Determine the [X, Y] coordinate at the center of the cell enclosing the given text.  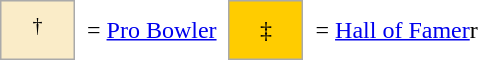
= Pro Bowler [152, 30]
† [38, 30]
‡ [266, 30]
